Locate the cell with the specified text and output its (x, y) center coordinate. 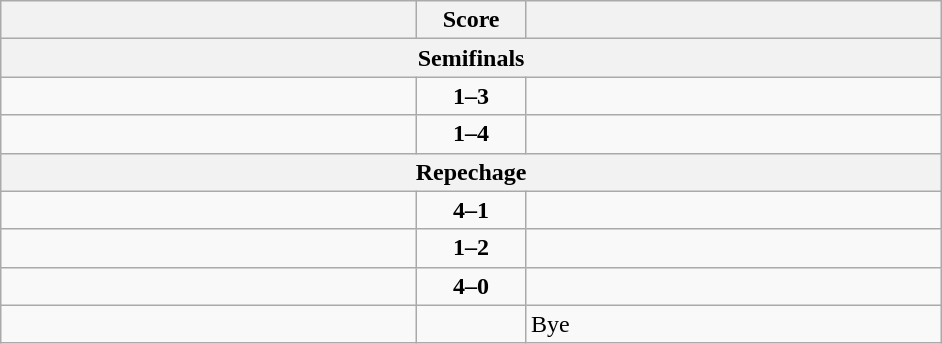
Semifinals (472, 58)
Bye (733, 324)
Score (472, 20)
1–2 (472, 248)
4–0 (472, 286)
1–4 (472, 134)
1–3 (472, 96)
4–1 (472, 210)
Repechage (472, 172)
